Detect which cell encompasses the target text, then output its [x, y] center coordinate. 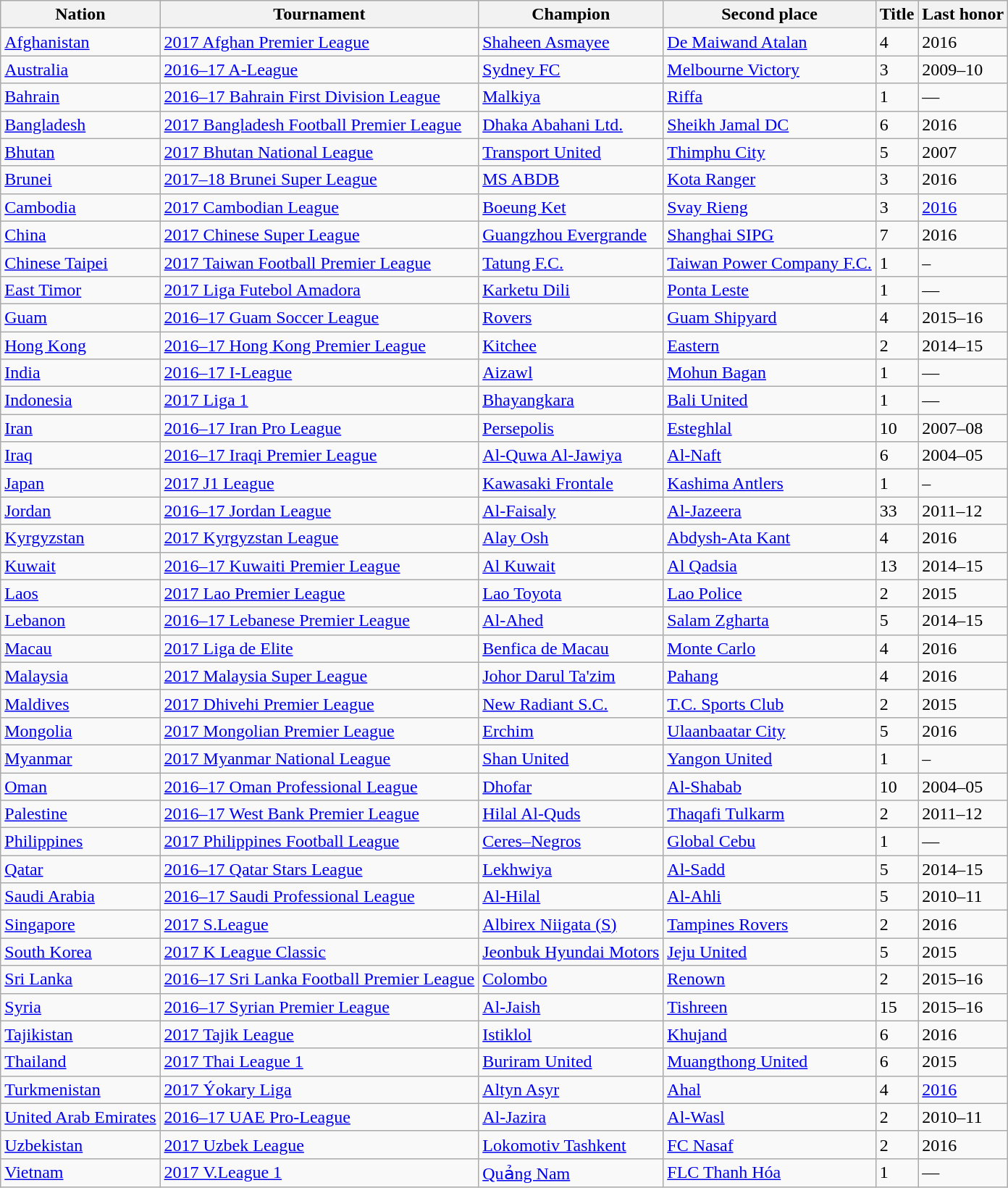
Afghanistan [80, 42]
Singapore [80, 924]
Esteghlal [769, 428]
2017 V.League 1 [319, 1173]
Ahal [769, 1089]
South Korea [80, 952]
Transport United [571, 152]
2016–17 Qatar Stars League [319, 869]
Tishreen [769, 1007]
2017 Tajik League [319, 1034]
Tajikistan [80, 1034]
2017 Afghan Premier League [319, 42]
Buriram United [571, 1062]
2017 J1 League [319, 483]
Salam Zgharta [769, 621]
Hilal Al-Quds [571, 814]
2017 Mongolian Premier League [319, 731]
2017 Taiwan Football Premier League [319, 262]
Kawasaki Frontale [571, 483]
2017 Malaysia Super League [319, 676]
Maldives [80, 703]
Sri Lanka [80, 979]
2016–17 Bahrain First Division League [319, 97]
Rovers [571, 317]
New Radiant S.C. [571, 703]
Al-Ahli [769, 897]
Persepolis [571, 428]
2017 Liga de Elite [319, 648]
Johor Darul Ta'zim [571, 676]
Yangon United [769, 758]
2017 K League Classic [319, 952]
2016–17 Lebanese Premier League [319, 621]
Al Kuwait [571, 566]
Shan United [571, 758]
Kyrgyzstan [80, 538]
2016–17 Syrian Premier League [319, 1007]
Aizawl [571, 373]
2017 Cambodian League [319, 207]
Champion [571, 14]
Ulaanbaatar City [769, 731]
Eastern [769, 346]
United Arab Emirates [80, 1117]
Palestine [80, 814]
Alay Osh [571, 538]
Pahang [769, 676]
2009–10 [963, 70]
Myanmar [80, 758]
15 [896, 1007]
Sydney FC [571, 70]
2017 Bhutan National League [319, 152]
Kota Ranger [769, 180]
2017 Liga Futebol Amadora [319, 290]
2016–17 Sri Lanka Football Premier League [319, 979]
Al-Ahed [571, 621]
Melbourne Victory [769, 70]
Lao Toyota [571, 593]
Iran [80, 428]
Al-Faisaly [571, 511]
Karketu Dili [571, 290]
2017 Liga 1 [319, 401]
2016–17 Iran Pro League [319, 428]
Al-Naft [769, 456]
T.C. Sports Club [769, 703]
Bali United [769, 401]
2017 Ýokary Liga [319, 1089]
Jeonbuk Hyundai Motors [571, 952]
East Timor [80, 290]
Malkiya [571, 97]
Lokomotiv Tashkent [571, 1145]
Kashima Antlers [769, 483]
Bangladesh [80, 125]
2016–17 UAE Pro-League [319, 1117]
Oman [80, 786]
Colombo [571, 979]
FC Nasaf [769, 1145]
Abdysh-Ata Kant [769, 538]
De Maiwand Atalan [769, 42]
Taiwan Power Company F.C. [769, 262]
2016–17 Guam Soccer League [319, 317]
Brunei [80, 180]
Muangthong United [769, 1062]
2017 Thai League 1 [319, 1062]
Tournament [319, 14]
Uzbekistan [80, 1145]
Tatung F.C. [571, 262]
2017–18 Brunei Super League [319, 180]
MS ABDB [571, 180]
Quảng Nam [571, 1173]
Albirex Niigata (S) [571, 924]
2017 Philippines Football League [319, 842]
2017 Bangladesh Football Premier League [319, 125]
Thimphu City [769, 152]
Istiklol [571, 1034]
Shaheen Asmayee [571, 42]
Ponta Leste [769, 290]
Thailand [80, 1062]
Philippines [80, 842]
Al-Quwa Al-Jawiya [571, 456]
Altyn Asyr [571, 1089]
Guam [80, 317]
Tampines Rovers [769, 924]
Thaqafi Tulkarm [769, 814]
2017 Lao Premier League [319, 593]
Al-Jaish [571, 1007]
Qatar [80, 869]
Al-Hilal [571, 897]
Australia [80, 70]
Saudi Arabia [80, 897]
Al-Jazira [571, 1117]
2017 Kyrgyzstan League [319, 538]
Benfica de Macau [571, 648]
Erchim [571, 731]
Vietnam [80, 1173]
2007 [963, 152]
China [80, 235]
Svay Rieng [769, 207]
2017 S.League [319, 924]
Nation [80, 14]
Chinese Taipei [80, 262]
Indonesia [80, 401]
Lebanon [80, 621]
2017 Chinese Super League [319, 235]
Global Cebu [769, 842]
Kuwait [80, 566]
Bahrain [80, 97]
Bhutan [80, 152]
Last honor [963, 14]
2017 Myanmar National League [319, 758]
Khujand [769, 1034]
Bhayangkara [571, 401]
2016–17 I-League [319, 373]
Turkmenistan [80, 1089]
2007–08 [963, 428]
Mohun Bagan [769, 373]
2016–17 Iraqi Premier League [319, 456]
2016–17 Hong Kong Premier League [319, 346]
Cambodia [80, 207]
Jeju United [769, 952]
Ceres–Negros [571, 842]
2016–17 A-League [319, 70]
2017 Uzbek League [319, 1145]
Guam Shipyard [769, 317]
Al-Jazeera [769, 511]
Al-Wasl [769, 1117]
Boeung Ket [571, 207]
2016–17 Kuwaiti Premier League [319, 566]
Title [896, 14]
Japan [80, 483]
Riffa [769, 97]
2016–17 Jordan League [319, 511]
Laos [80, 593]
Al-Shabab [769, 786]
Macau [80, 648]
2016–17 West Bank Premier League [319, 814]
13 [896, 566]
Monte Carlo [769, 648]
India [80, 373]
Renown [769, 979]
Kitchee [571, 346]
Al-Sadd [769, 869]
Dhofar [571, 786]
Lao Police [769, 593]
Guangzhou Evergrande [571, 235]
2017 Dhivehi Premier League [319, 703]
Mongolia [80, 731]
Shanghai SIPG [769, 235]
Hong Kong [80, 346]
Lekhwiya [571, 869]
Sheikh Jamal DC [769, 125]
2016–17 Oman Professional League [319, 786]
33 [896, 511]
2016–17 Saudi Professional League [319, 897]
Al Qadsia [769, 566]
Malaysia [80, 676]
Syria [80, 1007]
Dhaka Abahani Ltd. [571, 125]
7 [896, 235]
Jordan [80, 511]
FLC Thanh Hóa [769, 1173]
Second place [769, 14]
Iraq [80, 456]
